Return the (x, y) coordinate for the center point of the cell that contains the specified text.  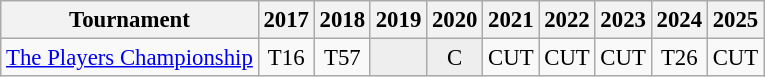
T16 (286, 58)
2024 (679, 20)
T26 (679, 58)
2022 (567, 20)
2018 (342, 20)
The Players Championship (130, 58)
2021 (511, 20)
Tournament (130, 20)
T57 (342, 58)
C (455, 58)
2020 (455, 20)
2023 (623, 20)
2019 (398, 20)
2025 (735, 20)
2017 (286, 20)
